Identify which cell holds the provided text, then report its (X, Y) central coordinate. 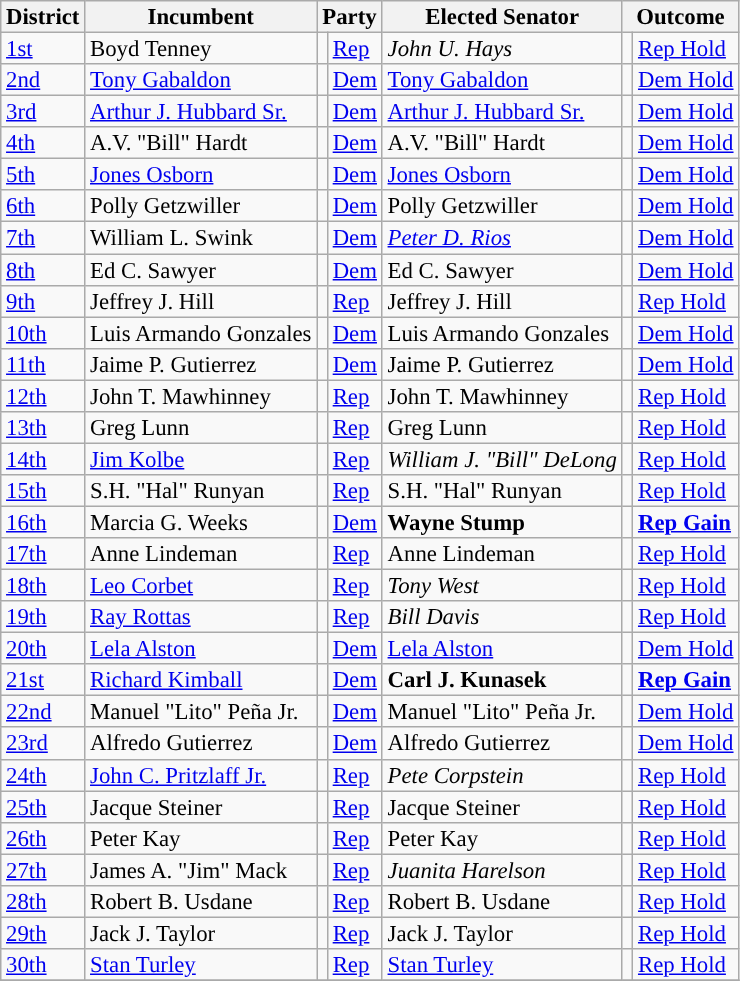
8th (43, 270)
William J. "Bill" DeLong (502, 459)
17th (43, 554)
John C. Pritzlaff Jr. (201, 775)
2nd (43, 80)
Outcome (680, 17)
27th (43, 870)
Tony West (502, 586)
14th (43, 459)
Peter D. Rios (502, 238)
16th (43, 522)
21st (43, 680)
4th (43, 143)
26th (43, 838)
9th (43, 301)
24th (43, 775)
7th (43, 238)
Elected Senator (502, 17)
29th (43, 933)
Marcia G. Weeks (201, 522)
28th (43, 902)
11th (43, 364)
Boyd Tenney (201, 49)
6th (43, 206)
Incumbent (201, 17)
25th (43, 807)
Carl J. Kunasek (502, 680)
20th (43, 649)
18th (43, 586)
Richard Kimball (201, 680)
John U. Hays (502, 49)
12th (43, 396)
Leo Corbet (201, 586)
William L. Swink (201, 238)
19th (43, 617)
Ray Rottas (201, 617)
James A. "Jim" Mack (201, 870)
15th (43, 491)
3rd (43, 112)
13th (43, 428)
Jim Kolbe (201, 459)
Wayne Stump (502, 522)
Bill Davis (502, 617)
1st (43, 49)
5th (43, 175)
10th (43, 333)
Juanita Harelson (502, 870)
Party (350, 17)
District (43, 17)
Pete Corpstein (502, 775)
22nd (43, 712)
30th (43, 965)
23rd (43, 744)
